For the text-containing cell, return its midpoint in [X, Y] coordinate format. 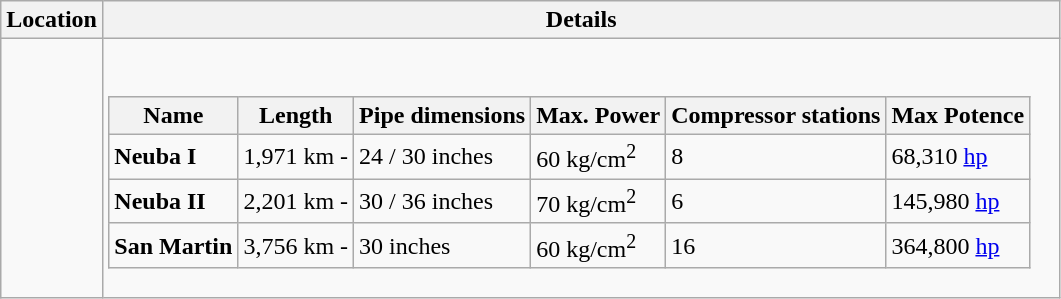
364,800 hp [958, 246]
Max Potence [958, 115]
3,756 km - [296, 246]
Name [174, 115]
70 kg/cm2 [598, 202]
Neuba II [174, 202]
San Martin [174, 246]
30 inches [442, 246]
Details [580, 20]
Compressor stations [776, 115]
6 [776, 202]
16 [776, 246]
Neuba I [174, 156]
Pipe dimensions [442, 115]
30 / 36 inches [442, 202]
1,971 km - [296, 156]
8 [776, 156]
Location [52, 20]
2,201 km - [296, 202]
Length [296, 115]
24 / 30 inches [442, 156]
68,310 hp [958, 156]
145,980 hp [958, 202]
Max. Power [598, 115]
